From the cell containing the given text, extract its center point as (X, Y) coordinate. 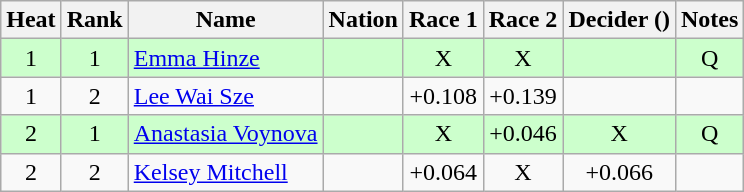
Anastasia Voynova (226, 134)
+0.064 (443, 172)
Decider () (620, 20)
+0.139 (523, 96)
Emma Hinze (226, 58)
+0.066 (620, 172)
Nation (363, 20)
Kelsey Mitchell (226, 172)
Rank (94, 20)
Notes (709, 20)
Race 2 (523, 20)
Heat (31, 20)
+0.108 (443, 96)
Race 1 (443, 20)
Name (226, 20)
+0.046 (523, 134)
Lee Wai Sze (226, 96)
